Return (x, y) of the center of cell containing provided text 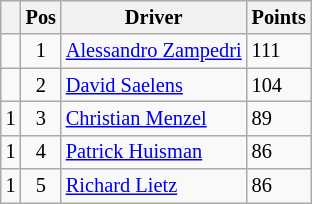
Driver (154, 17)
Patrick Huisman (154, 152)
4 (41, 152)
104 (279, 85)
111 (279, 51)
Pos (41, 17)
Christian Menzel (154, 118)
3 (41, 118)
Alessandro Zampedri (154, 51)
89 (279, 118)
5 (41, 186)
David Saelens (154, 85)
2 (41, 85)
Richard Lietz (154, 186)
Points (279, 17)
